Pinpoint the cell where the given text exists, returning its (x, y) midpoint coordinate. 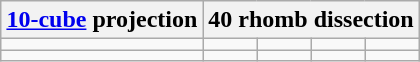
10-cube projection (102, 20)
40 rhomb dissection (311, 20)
